Provide the (X, Y) coordinate of the cell's center where the given text is located.  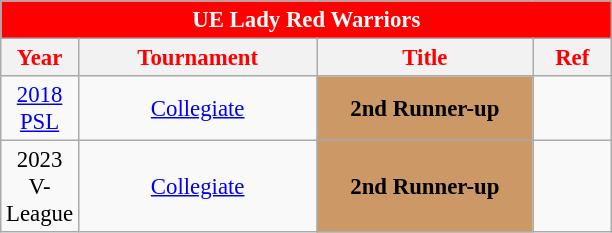
Title (425, 58)
UE Lady Red Warriors (306, 20)
2018 PSL (40, 108)
2023 V-League (40, 187)
Ref (572, 58)
Year (40, 58)
Tournament (198, 58)
